Identify which cell holds the provided text, then report its [x, y] central coordinate. 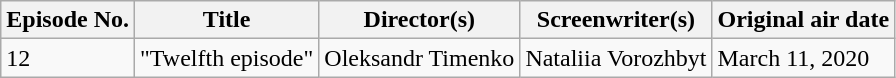
March 11, 2020 [804, 58]
"Twelfth episode" [227, 58]
Original air date [804, 20]
Episode No. [68, 20]
Oleksandr Timenko [420, 58]
Screenwriter(s) [616, 20]
Title [227, 20]
Director(s) [420, 20]
Nataliia Vorozhbyt [616, 58]
12 [68, 58]
